Locate the cell with the specified text and output its (x, y) center coordinate. 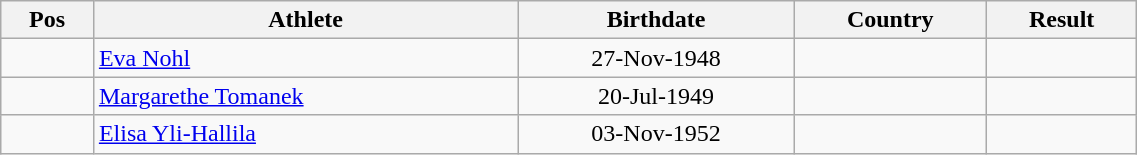
20-Jul-1949 (656, 96)
Eva Nohl (306, 58)
Result (1061, 20)
Elisa Yli-Hallila (306, 134)
Margarethe Tomanek (306, 96)
Pos (48, 20)
Country (890, 20)
Athlete (306, 20)
27-Nov-1948 (656, 58)
03-Nov-1952 (656, 134)
Birthdate (656, 20)
